Find where the given text appears and provide that cell's center as (X, Y) coordinate. 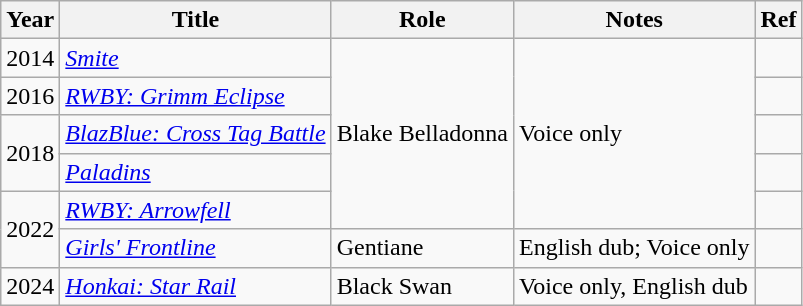
Role (422, 20)
RWBY: Arrowfell (196, 210)
2024 (30, 286)
Paladins (196, 172)
Honkai: Star Rail (196, 286)
2018 (30, 153)
2016 (30, 96)
2022 (30, 229)
RWBY: Grimm Eclipse (196, 96)
Title (196, 20)
2014 (30, 58)
Black Swan (422, 286)
Notes (634, 20)
Voice only (634, 134)
Voice only, English dub (634, 286)
Ref (778, 20)
Girls' Frontline (196, 248)
BlazBlue: Cross Tag Battle (196, 134)
Year (30, 20)
English dub; Voice only (634, 248)
Blake Belladonna (422, 134)
Gentiane (422, 248)
Smite (196, 58)
